Provide the [X, Y] coordinate of the cell's center where the given text is located.  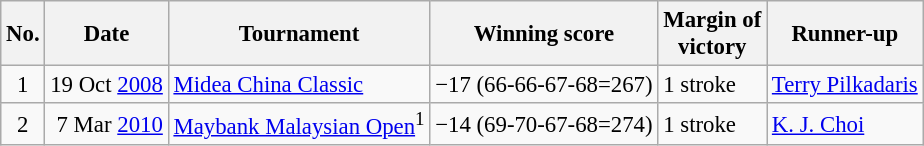
Winning score [544, 34]
Terry Pilkadaris [845, 85]
K. J. Choi [845, 124]
7 Mar 2010 [106, 124]
−14 (69-70-67-68=274) [544, 124]
Maybank Malaysian Open1 [299, 124]
Midea China Classic [299, 85]
19 Oct 2008 [106, 85]
Runner-up [845, 34]
Tournament [299, 34]
Date [106, 34]
2 [23, 124]
Margin ofvictory [712, 34]
1 [23, 85]
No. [23, 34]
−17 (66-66-67-68=267) [544, 85]
